Pinpoint the cell where the given text exists, returning its [x, y] midpoint coordinate. 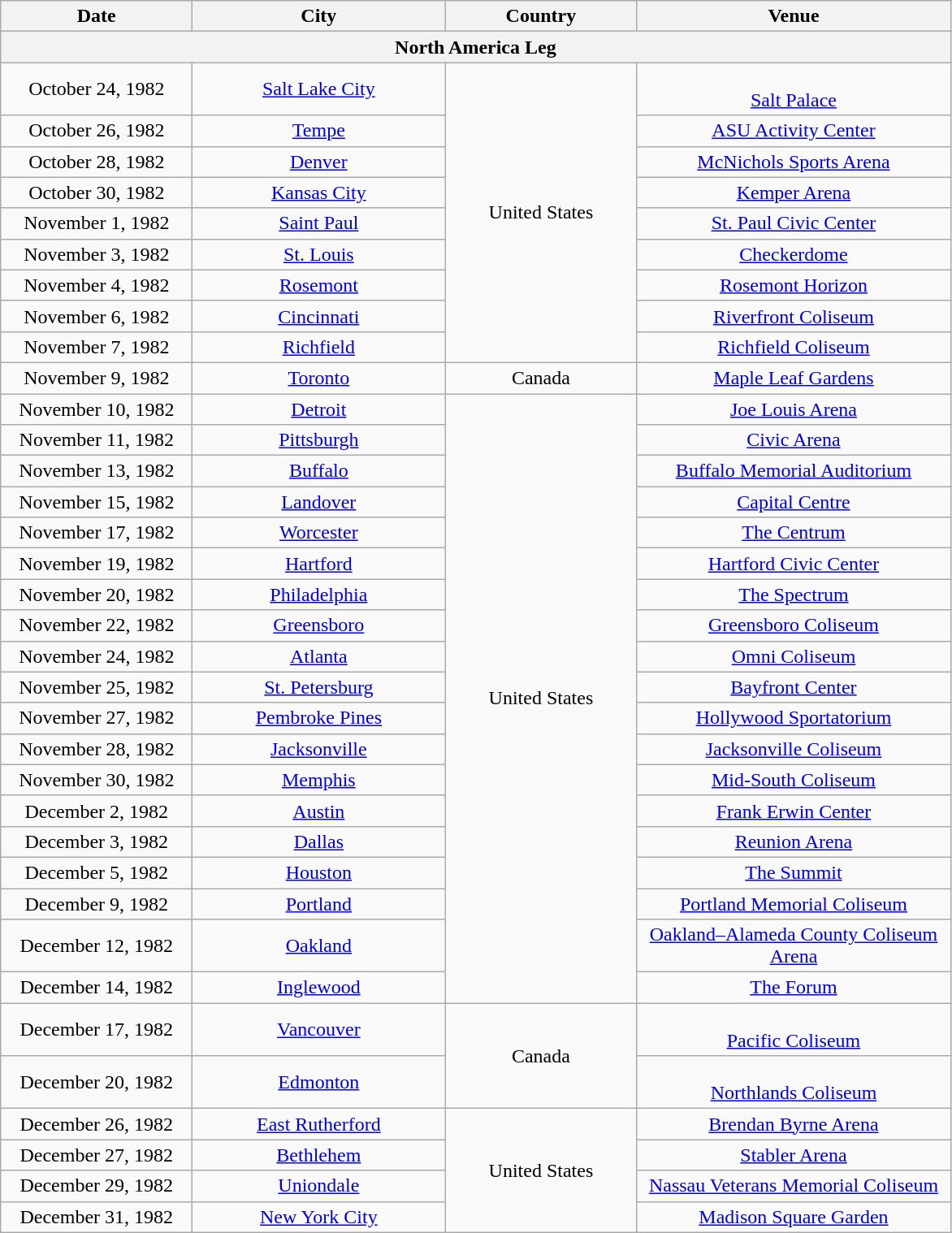
October 24, 1982 [97, 89]
November 3, 1982 [97, 254]
Jacksonville [318, 749]
November 24, 1982 [97, 656]
November 22, 1982 [97, 625]
November 20, 1982 [97, 595]
Bethlehem [318, 1155]
Memphis [318, 780]
The Centrum [794, 533]
Riverfront Coliseum [794, 316]
November 17, 1982 [97, 533]
Madison Square Garden [794, 1217]
Northlands Coliseum [794, 1082]
Kansas City [318, 193]
Omni Coliseum [794, 656]
The Summit [794, 872]
December 20, 1982 [97, 1082]
November 4, 1982 [97, 285]
October 30, 1982 [97, 193]
Pittsburgh [318, 440]
McNichols Sports Arena [794, 162]
October 26, 1982 [97, 131]
Nassau Veterans Memorial Coliseum [794, 1186]
December 31, 1982 [97, 1217]
November 11, 1982 [97, 440]
Greensboro Coliseum [794, 625]
November 27, 1982 [97, 718]
November 9, 1982 [97, 378]
Rosemont Horizon [794, 285]
Stabler Arena [794, 1155]
November 6, 1982 [97, 316]
Country [541, 16]
New York City [318, 1217]
Rosemont [318, 285]
Houston [318, 872]
November 15, 1982 [97, 502]
Date [97, 16]
Salt Palace [794, 89]
Toronto [318, 378]
Bayfront Center [794, 687]
Austin [318, 811]
Civic Arena [794, 440]
Hartford [318, 564]
Richfield Coliseum [794, 347]
Salt Lake City [318, 89]
December 26, 1982 [97, 1124]
Detroit [318, 409]
Oakland–Alameda County Coliseum Arena [794, 945]
St. Paul Civic Center [794, 223]
December 5, 1982 [97, 872]
November 30, 1982 [97, 780]
November 10, 1982 [97, 409]
Buffalo Memorial Auditorium [794, 471]
Saint Paul [318, 223]
North America Leg [476, 47]
Inglewood [318, 988]
December 12, 1982 [97, 945]
Brendan Byrne Arena [794, 1124]
Venue [794, 16]
Pacific Coliseum [794, 1030]
The Spectrum [794, 595]
Mid-South Coliseum [794, 780]
St. Louis [318, 254]
Reunion Arena [794, 841]
Greensboro [318, 625]
Atlanta [318, 656]
Portland [318, 904]
Worcester [318, 533]
Oakland [318, 945]
November 13, 1982 [97, 471]
Uniondale [318, 1186]
Capital Centre [794, 502]
Dallas [318, 841]
December 2, 1982 [97, 811]
December 9, 1982 [97, 904]
Hartford Civic Center [794, 564]
Portland Memorial Coliseum [794, 904]
December 14, 1982 [97, 988]
November 28, 1982 [97, 749]
November 7, 1982 [97, 347]
City [318, 16]
East Rutherford [318, 1124]
Philadelphia [318, 595]
Edmonton [318, 1082]
Richfield [318, 347]
Frank Erwin Center [794, 811]
Cincinnati [318, 316]
December 17, 1982 [97, 1030]
October 28, 1982 [97, 162]
ASU Activity Center [794, 131]
December 29, 1982 [97, 1186]
November 19, 1982 [97, 564]
Hollywood Sportatorium [794, 718]
Vancouver [318, 1030]
December 27, 1982 [97, 1155]
December 3, 1982 [97, 841]
Buffalo [318, 471]
Tempe [318, 131]
November 1, 1982 [97, 223]
Landover [318, 502]
November 25, 1982 [97, 687]
Denver [318, 162]
The Forum [794, 988]
Joe Louis Arena [794, 409]
Checkerdome [794, 254]
Maple Leaf Gardens [794, 378]
St. Petersburg [318, 687]
Kemper Arena [794, 193]
Jacksonville Coliseum [794, 749]
Pembroke Pines [318, 718]
